Return (X, Y) of the center of cell containing provided text 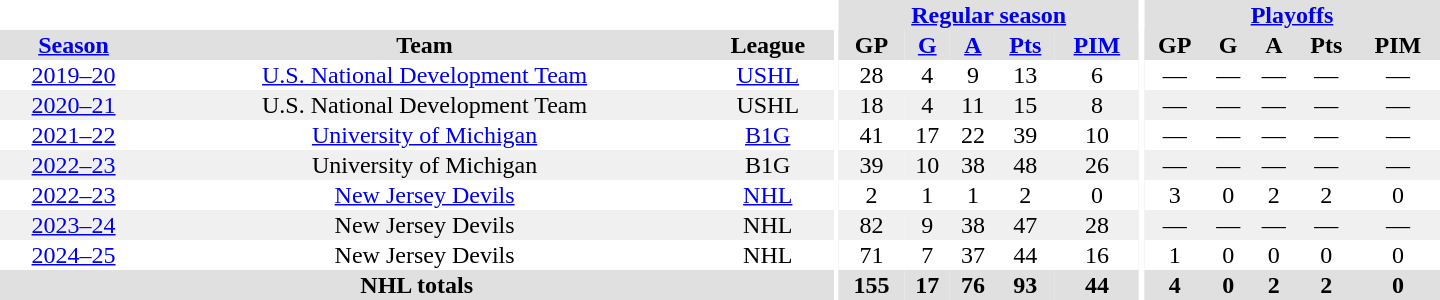
6 (1097, 75)
155 (871, 285)
22 (973, 135)
15 (1026, 105)
NHL totals (416, 285)
48 (1026, 165)
Playoffs (1292, 15)
18 (871, 105)
2024–25 (74, 255)
3 (1174, 195)
Season (74, 45)
2023–24 (74, 225)
Team (424, 45)
2019–20 (74, 75)
Regular season (988, 15)
16 (1097, 255)
41 (871, 135)
11 (973, 105)
26 (1097, 165)
2020–21 (74, 105)
37 (973, 255)
82 (871, 225)
47 (1026, 225)
76 (973, 285)
7 (927, 255)
2021–22 (74, 135)
93 (1026, 285)
71 (871, 255)
League (768, 45)
13 (1026, 75)
8 (1097, 105)
